Output the [X, Y] coordinate of the center of the cell containing the given text.  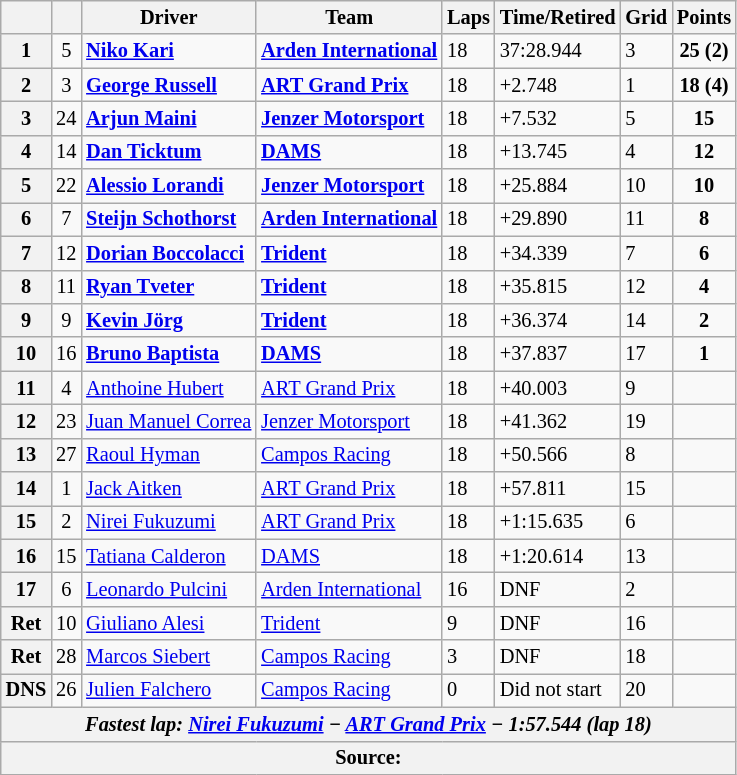
Nirei Fukuzumi [168, 522]
+40.003 [558, 388]
Tatiana Calderon [168, 556]
Giuliano Alesi [168, 623]
19 [646, 421]
DNS [26, 690]
Anthoine Hubert [168, 388]
Steijn Schothorst [168, 219]
George Russell [168, 85]
Niko Kari [168, 51]
+25.884 [558, 186]
Arjun Maini [168, 118]
Raoul Hyman [168, 455]
Laps [468, 17]
Kevin Jörg [168, 320]
+34.339 [558, 253]
Grid [646, 17]
Did not start [558, 690]
+36.374 [558, 320]
+50.566 [558, 455]
Jack Aitken [168, 489]
+1:20.614 [558, 556]
Fastest lap: Nirei Fukuzumi − ART Grand Prix − 1:57.544 (lap 18) [368, 724]
Team [349, 17]
Julien Falchero [168, 690]
Points [704, 17]
24 [66, 118]
23 [66, 421]
+2.748 [558, 85]
20 [646, 690]
37:28.944 [558, 51]
+7.532 [558, 118]
22 [66, 186]
+13.745 [558, 152]
Ryan Tveter [168, 287]
26 [66, 690]
Bruno Baptista [168, 354]
27 [66, 455]
25 (2) [704, 51]
18 (4) [704, 85]
+35.815 [558, 287]
Leonardo Pulcini [168, 589]
Alessio Lorandi [168, 186]
+57.811 [558, 489]
+1:15.635 [558, 522]
+41.362 [558, 421]
+37.837 [558, 354]
Marcos Siebert [168, 657]
0 [468, 690]
Juan Manuel Correa [168, 421]
Dan Ticktum [168, 152]
Time/Retired [558, 17]
+29.890 [558, 219]
Dorian Boccolacci [168, 253]
Driver [168, 17]
Source: [368, 758]
28 [66, 657]
